For the text-containing cell, return its midpoint in (X, Y) coordinate format. 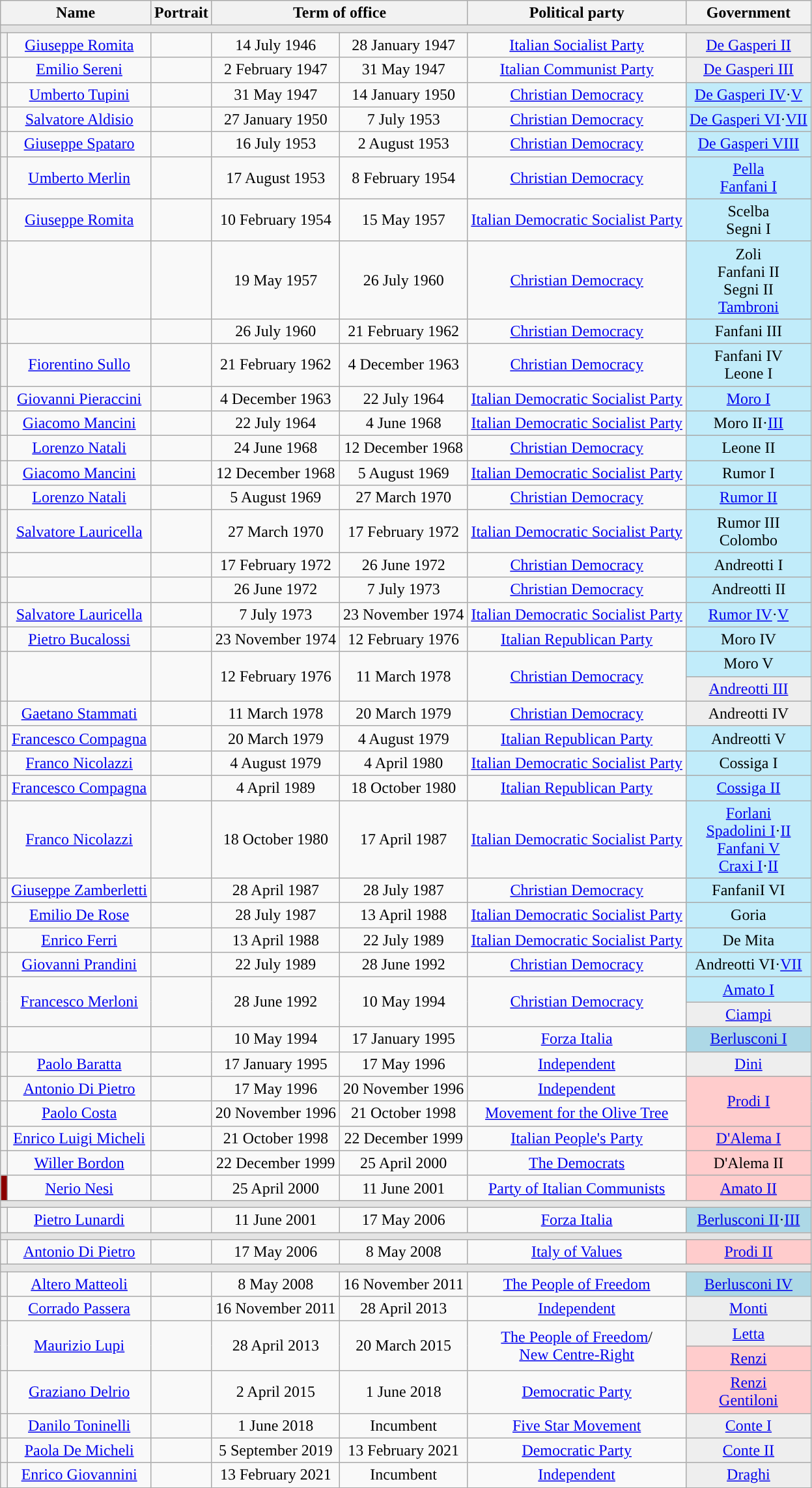
Letta (748, 1334)
Fanfani III (748, 331)
Gaetano Stammati (79, 713)
20 March 2015 (404, 1346)
Pietro Lunardi (79, 1220)
Berlusconi I (748, 1039)
Rumor I (748, 473)
Graziano Delrio (79, 1392)
4 April 1989 (275, 788)
FanfaniI VI (748, 891)
De Gasperi III (748, 70)
Moro V (748, 664)
Conte II (748, 1450)
Berlusconi IV (748, 1284)
Nerio Nesi (79, 1188)
Rumor IIIColombo (748, 532)
De Gasperi II (748, 45)
Paola De Micheli (79, 1450)
Giovanni Prandini (79, 965)
De Mita (748, 940)
Rumor IV·V (748, 614)
Altero Matteoli (79, 1284)
Willer Bordon (79, 1163)
Conte I (748, 1425)
Italian Socialist Party (577, 45)
Political party (577, 13)
The People of Freedom/New Centre-Right (577, 1346)
Andreotti II (748, 590)
Giovanni Pieraccini (79, 398)
Moro I (748, 398)
Amato II (748, 1188)
Italy of Values (577, 1252)
Prodi I (748, 1101)
27 January 1950 (275, 119)
7 July 1953 (404, 119)
Fanfani IVLeone I (748, 365)
Andreotti I (748, 565)
Name (76, 13)
Ciampi (748, 1014)
Monti (748, 1309)
Moro IV (748, 639)
14 July 1946 (275, 45)
Francesco Merloni (79, 1002)
Italian People's Party (577, 1138)
Five Star Movement (577, 1425)
Draghi (748, 1475)
Andreotti V (748, 738)
ForlaniSpadolini I·IIFanfani VCraxi I·II (748, 839)
Leone II (748, 448)
De Gasperi VI·VII (748, 119)
17 April 1987 (404, 839)
28 January 1947 (404, 45)
PellaFanfani I (748, 177)
Paolo Costa (79, 1113)
17 August 1953 (275, 177)
Cossiga I (748, 763)
Amato I (748, 990)
2 August 1953 (404, 144)
Paolo Baratta (79, 1064)
Prodi II (748, 1252)
Enrico Luigi Micheli (79, 1138)
Cossiga II (748, 788)
Pietro Bucalossi (79, 639)
Giuseppe Zamberletti (79, 891)
Party of Italian Communists (577, 1188)
4 June 1968 (404, 423)
Italian Communist Party (577, 70)
D'Alema I (748, 1138)
Corrado Passera (79, 1309)
ZoliFanfani IISegni IITambroni (748, 280)
Giuseppe Spataro (79, 144)
Umberto Merlin (79, 177)
RenziGentiloni (748, 1392)
Goria (748, 915)
2 February 1947 (275, 70)
16 July 1953 (275, 144)
De Gasperi VIII (748, 144)
ScelbaSegni I (748, 220)
The Democrats (577, 1163)
15 May 1957 (404, 220)
Movement for the Olive Tree (577, 1113)
Emilio De Rose (79, 915)
8 February 1954 (404, 177)
Dini (748, 1064)
Salvatore Aldisio (79, 119)
Maurizio Lupi (79, 1346)
Emilio Sereni (79, 70)
Portrait (181, 13)
Fiorentino Sullo (79, 365)
2 April 2015 (275, 1392)
Andreotti IV (748, 713)
De Gasperi IV·V (748, 94)
Umberto Tupini (79, 94)
Andreotti VI·VII (748, 965)
Government (748, 13)
14 January 1950 (404, 94)
4 April 1980 (404, 763)
Danilo Toninelli (79, 1425)
10 February 1954 (275, 220)
Term of office (340, 13)
19 May 1957 (275, 280)
Enrico Giovannini (79, 1475)
The People of Freedom (577, 1284)
Enrico Ferri (79, 940)
Berlusconi II·III (748, 1220)
D'Alema II (748, 1163)
24 June 1968 (275, 448)
5 September 2019 (275, 1450)
Renzi (748, 1358)
28 April 1987 (275, 891)
Rumor II (748, 498)
Andreotti III (748, 689)
Moro II·III (748, 423)
